Pinpoint the cell where the given text exists, returning its [X, Y] midpoint coordinate. 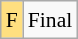
Final [50, 20]
F [12, 20]
